Detect which cell encompasses the target text, then output its [x, y] center coordinate. 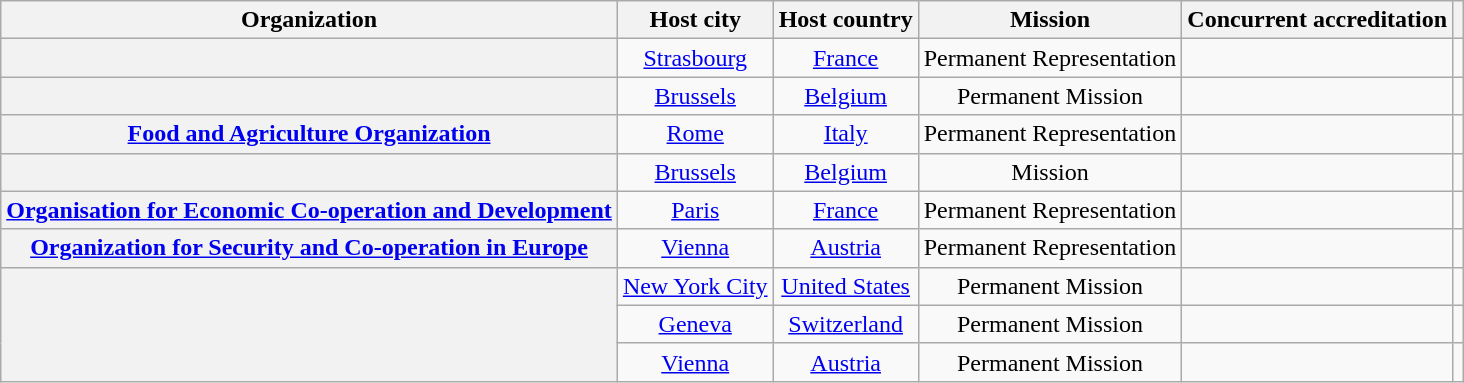
Geneva [695, 324]
Rome [695, 134]
Host country [846, 20]
Host city [695, 20]
New York City [695, 286]
Organisation for Economic Co-operation and Development [310, 210]
United States [846, 286]
Organization for Security and Co-operation in Europe [310, 248]
Concurrent accreditation [1318, 20]
Switzerland [846, 324]
Strasbourg [695, 58]
Italy [846, 134]
Food and Agriculture Organization [310, 134]
Organization [310, 20]
Paris [695, 210]
